Locate the cell with the specified text and output its (x, y) center coordinate. 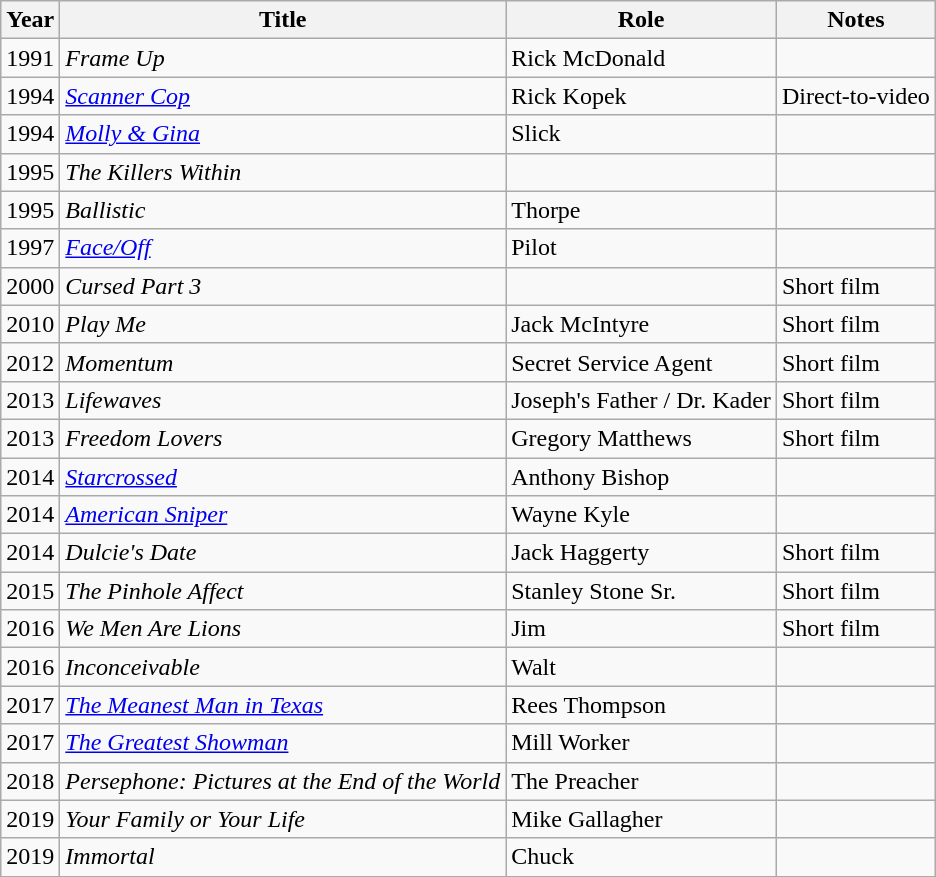
Walt (642, 667)
Cursed Part 3 (283, 286)
Scanner Cop (283, 96)
Rick Kopek (642, 96)
Anthony Bishop (642, 477)
Jack Haggerty (642, 553)
Molly & Gina (283, 134)
2012 (30, 362)
Inconceivable (283, 667)
Joseph's Father / Dr. Kader (642, 400)
Role (642, 20)
Face/Off (283, 248)
American Sniper (283, 515)
Dulcie's Date (283, 553)
Notes (856, 20)
The Meanest Man in Texas (283, 705)
Mill Worker (642, 743)
2010 (30, 324)
Frame Up (283, 58)
Secret Service Agent (642, 362)
1991 (30, 58)
Thorpe (642, 210)
Gregory Matthews (642, 438)
1997 (30, 248)
Pilot (642, 248)
Persephone: Pictures at the End of the World (283, 781)
2015 (30, 591)
2018 (30, 781)
The Killers Within (283, 172)
Year (30, 20)
Momentum (283, 362)
Play Me (283, 324)
Your Family or Your Life (283, 819)
2000 (30, 286)
Wayne Kyle (642, 515)
Rees Thompson (642, 705)
Mike Gallagher (642, 819)
The Preacher (642, 781)
Rick McDonald (642, 58)
Starcrossed (283, 477)
Lifewaves (283, 400)
Jack McIntyre (642, 324)
We Men Are Lions (283, 629)
Freedom Lovers (283, 438)
Direct-to-video (856, 96)
The Greatest Showman (283, 743)
Immortal (283, 857)
Stanley Stone Sr. (642, 591)
Title (283, 20)
Slick (642, 134)
The Pinhole Affect (283, 591)
Jim (642, 629)
Ballistic (283, 210)
Chuck (642, 857)
